Extract the [x, y] coordinate from the center of the cell holding the provided text.  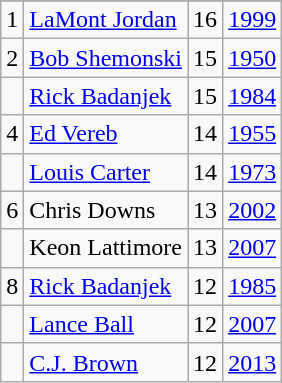
Ed Vereb [106, 134]
Chris Downs [106, 210]
1950 [252, 58]
1984 [252, 96]
LaMont Jordan [106, 20]
2 [12, 58]
1985 [252, 286]
Keon Lattimore [106, 248]
1 [12, 20]
4 [12, 134]
1999 [252, 20]
Bob Shemonski [106, 58]
1973 [252, 172]
16 [206, 20]
1955 [252, 134]
8 [12, 286]
C.J. Brown [106, 362]
6 [12, 210]
Louis Carter [106, 172]
2002 [252, 210]
2013 [252, 362]
Lance Ball [106, 324]
